Extract the [X, Y] coordinate from the center of the cell holding the provided text.  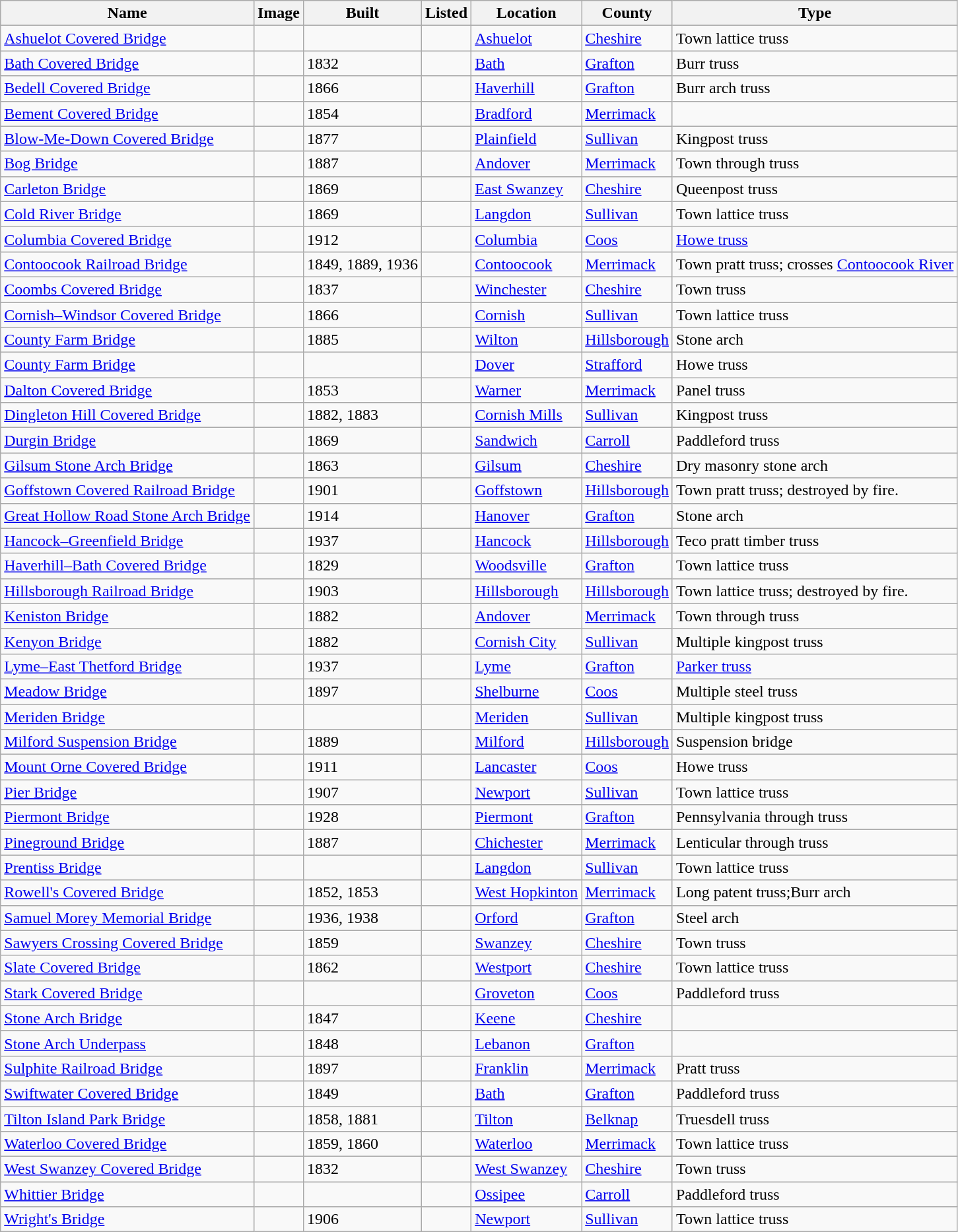
Winchester [527, 289]
Dalton Covered Bridge [127, 390]
1849, 1889, 1936 [362, 264]
Milford Suspension Bridge [127, 742]
Milford [527, 742]
Hanover [527, 516]
1912 [362, 239]
Haverhill [527, 88]
1852, 1853 [362, 893]
East Swanzey [527, 189]
Pennsylvania through truss [815, 817]
1914 [362, 516]
Wright's Bridge [127, 1219]
West Swanzey [527, 1169]
Bog Bridge [127, 164]
1847 [362, 1018]
Wilton [527, 340]
Burr arch truss [815, 88]
Shelburne [527, 691]
Belknap [627, 1119]
Bedell Covered Bridge [127, 88]
Pier Bridge [127, 792]
Warner [527, 390]
Cornish City [527, 641]
Type [815, 13]
Panel truss [815, 390]
Orford [527, 918]
Rowell's Covered Bridge [127, 893]
Pineground Bridge [127, 842]
Built [362, 13]
1848 [362, 1043]
Long patent truss;Burr arch [815, 893]
Goffstown Covered Railroad Bridge [127, 491]
Keniston Bridge [127, 616]
Cornish–Windsor Covered Bridge [127, 315]
Mount Orne Covered Bridge [127, 767]
Stark Covered Bridge [127, 993]
Town lattice truss; destroyed by fire. [815, 591]
Location [527, 13]
Blow-Me-Down Covered Bridge [127, 139]
Waterloo Covered Bridge [127, 1144]
Slate Covered Bridge [127, 968]
1859 [362, 943]
Meadow Bridge [127, 691]
1885 [362, 340]
Image [279, 13]
Lenticular through truss [815, 842]
Dover [527, 365]
Dingleton Hill Covered Bridge [127, 415]
Name [127, 13]
Strafford [627, 365]
Hancock [527, 541]
Cornish Mills [527, 415]
Swanzey [527, 943]
Teco pratt timber truss [815, 541]
Woodsville [527, 566]
1829 [362, 566]
Stone Arch Bridge [127, 1018]
Stone Arch Underpass [127, 1043]
Piermont Bridge [127, 817]
Carleton Bridge [127, 189]
Bement Covered Bridge [127, 114]
1859, 1860 [362, 1144]
Ashuelot Covered Bridge [127, 38]
Columbia Covered Bridge [127, 239]
Ossipee [527, 1194]
Ashuelot [527, 38]
1889 [362, 742]
Lyme [527, 666]
Town pratt truss; crosses Contoocook River [815, 264]
Meriden Bridge [127, 716]
Goffstown [527, 491]
Sandwich [527, 440]
1907 [362, 792]
Durgin Bridge [127, 440]
Haverhill–Bath Covered Bridge [127, 566]
Gilsum Stone Arch Bridge [127, 465]
Contoocook Railroad Bridge [127, 264]
Truesdell truss [815, 1119]
West Swanzey Covered Bridge [127, 1169]
Hancock–Greenfield Bridge [127, 541]
1858, 1881 [362, 1119]
Lebanon [527, 1043]
Chichester [527, 842]
Multiple steel truss [815, 691]
1854 [362, 114]
Sulphite Railroad Bridge [127, 1068]
Swiftwater Covered Bridge [127, 1093]
Gilsum [527, 465]
Town pratt truss; destroyed by fire. [815, 491]
Dry masonry stone arch [815, 465]
1862 [362, 968]
Whittier Bridge [127, 1194]
Suspension bridge [815, 742]
West Hopkinton [527, 893]
1863 [362, 465]
Keene [527, 1018]
Steel arch [815, 918]
1901 [362, 491]
Tilton Island Park Bridge [127, 1119]
Burr truss [815, 63]
Coombs Covered Bridge [127, 289]
1928 [362, 817]
County [627, 13]
Pratt truss [815, 1068]
Waterloo [527, 1144]
Cornish [527, 315]
Listed [446, 13]
1903 [362, 591]
Prentiss Bridge [127, 868]
Contoocook [527, 264]
Bradford [527, 114]
Queenpost truss [815, 189]
Samuel Morey Memorial Bridge [127, 918]
Hillsborough Railroad Bridge [127, 591]
1853 [362, 390]
1936, 1938 [362, 918]
1882, 1883 [362, 415]
Piermont [527, 817]
Tilton [527, 1119]
Great Hollow Road Stone Arch Bridge [127, 516]
Westport [527, 968]
1906 [362, 1219]
Bath Covered Bridge [127, 63]
Cold River Bridge [127, 214]
Groveton [527, 993]
Kenyon Bridge [127, 641]
Parker truss [815, 666]
Columbia [527, 239]
1837 [362, 289]
1877 [362, 139]
Lancaster [527, 767]
1849 [362, 1093]
Lyme–East Thetford Bridge [127, 666]
Meriden [527, 716]
Franklin [527, 1068]
Sawyers Crossing Covered Bridge [127, 943]
1911 [362, 767]
Plainfield [527, 139]
